Extract the (X, Y) coordinate from the center of the cell holding the provided text.  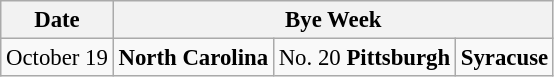
No. 20 Pittsburgh (364, 58)
Bye Week (333, 20)
October 19 (57, 58)
North Carolina (193, 58)
Date (57, 20)
Syracuse (504, 58)
